Return the [x, y] coordinate for the center point of the cell that contains the specified text.  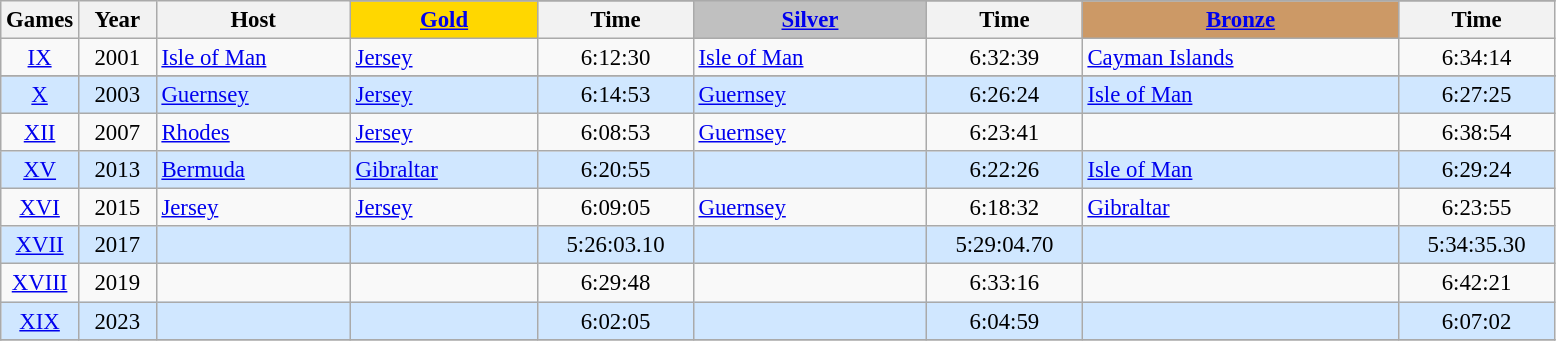
6:33:16 [1004, 283]
2017 [117, 245]
Gold [444, 20]
Games [40, 20]
Bermuda [253, 170]
5:29:04.70 [1004, 245]
6:29:24 [1476, 170]
6:04:59 [1004, 321]
X [40, 95]
XII [40, 133]
6:20:55 [616, 170]
XV [40, 170]
XVI [40, 208]
6:34:14 [1476, 58]
6:23:55 [1476, 208]
5:26:03.10 [616, 245]
XVII [40, 245]
2023 [117, 321]
6:07:02 [1476, 321]
2019 [117, 283]
Host [253, 20]
XIX [40, 321]
Year [117, 20]
2003 [117, 95]
2013 [117, 170]
Bronze [1240, 20]
6:14:53 [616, 95]
6:02:05 [616, 321]
Rhodes [253, 133]
6:29:48 [616, 283]
2015 [117, 208]
Silver [810, 20]
5:34:35.30 [1476, 245]
IX [40, 58]
XVIII [40, 283]
2007 [117, 133]
Cayman Islands [1240, 58]
6:22:26 [1004, 170]
6:38:54 [1476, 133]
6:12:30 [616, 58]
6:32:39 [1004, 58]
6:27:25 [1476, 95]
6:09:05 [616, 208]
6:26:24 [1004, 95]
6:23:41 [1004, 133]
6:18:32 [1004, 208]
6:42:21 [1476, 283]
2001 [117, 58]
6:08:53 [616, 133]
